Determine the (X, Y) coordinate at the center of the cell enclosing the given text.  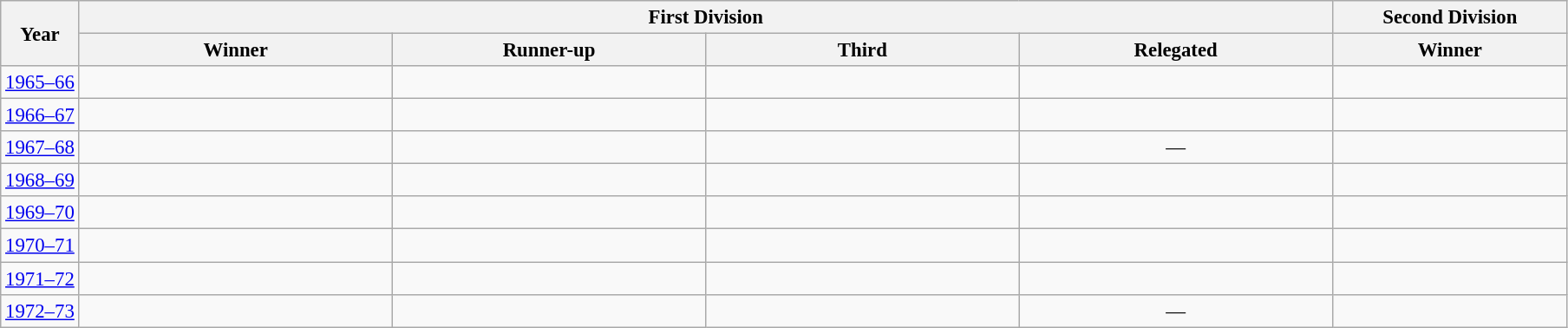
Third (862, 50)
First Division (706, 17)
1966–67 (40, 115)
Relegated (1176, 50)
Second Division (1450, 17)
1965–66 (40, 82)
1967–68 (40, 148)
1969–70 (40, 213)
1968–69 (40, 180)
Year (40, 33)
Runner-up (548, 50)
1970–71 (40, 246)
1972–73 (40, 311)
1971–72 (40, 279)
